Pinpoint the cell where the given text exists, returning its (x, y) midpoint coordinate. 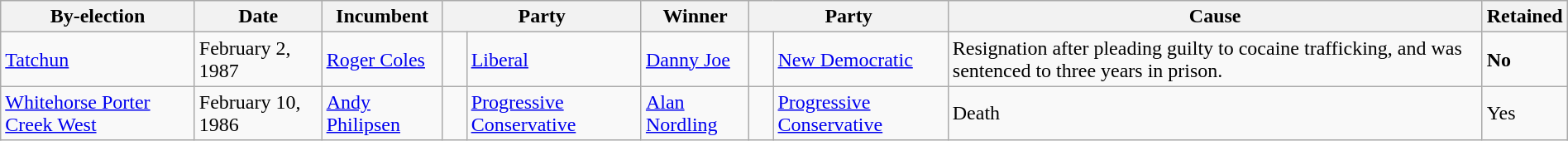
Liberal (554, 60)
Retained (1525, 17)
February 10, 1986 (258, 113)
Alan Nordling (695, 113)
Andy Philipsen (382, 113)
New Democratic (860, 60)
Danny Joe (695, 60)
Tatchun (98, 60)
February 2, 1987 (258, 60)
Incumbent (382, 17)
Yes (1525, 113)
By-election (98, 17)
Cause (1215, 17)
Roger Coles (382, 60)
Winner (695, 17)
Resignation after pleading guilty to cocaine trafficking, and was sentenced to three years in prison. (1215, 60)
Death (1215, 113)
Date (258, 17)
Whitehorse Porter Creek West (98, 113)
No (1525, 60)
